Output the (X, Y) coordinate of the center of the cell containing the given text.  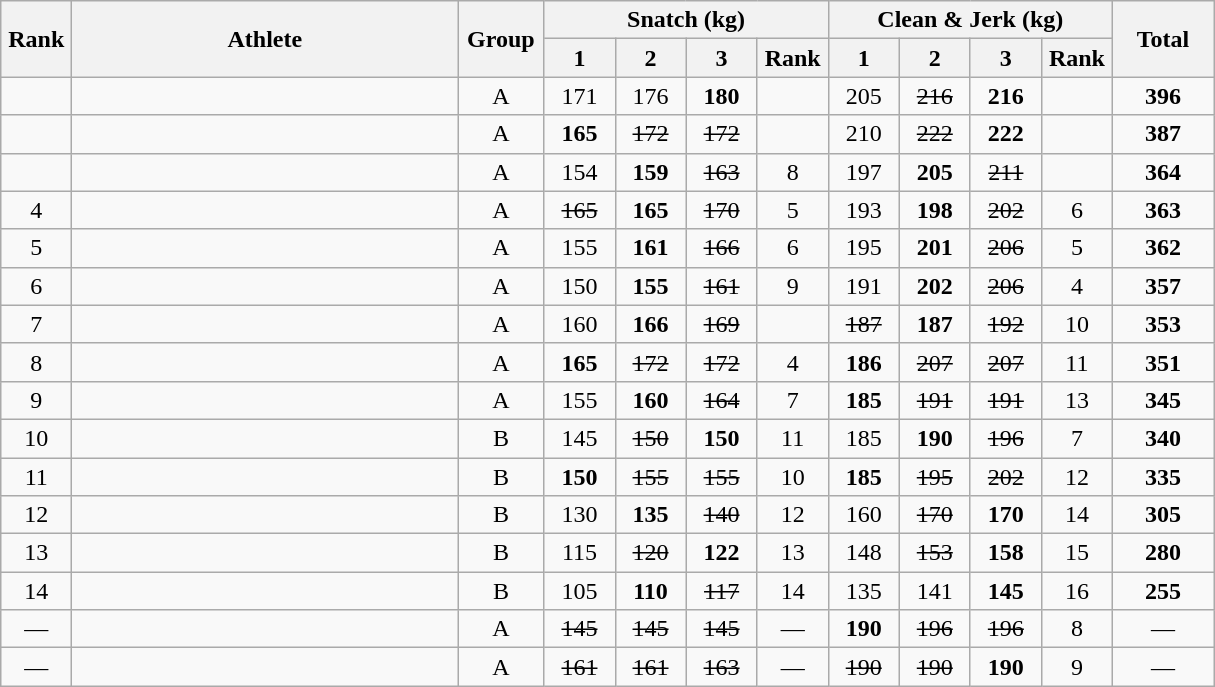
122 (722, 553)
141 (934, 591)
345 (1162, 400)
364 (1162, 172)
351 (1162, 362)
159 (650, 172)
154 (580, 172)
130 (580, 515)
255 (1162, 591)
387 (1162, 134)
357 (1162, 286)
Snatch (kg) (686, 20)
164 (722, 400)
340 (1162, 438)
105 (580, 591)
201 (934, 248)
110 (650, 591)
362 (1162, 248)
120 (650, 553)
15 (1076, 553)
305 (1162, 515)
117 (722, 591)
148 (864, 553)
198 (934, 210)
197 (864, 172)
115 (580, 553)
Group (501, 39)
180 (722, 96)
16 (1076, 591)
Total (1162, 39)
211 (1006, 172)
192 (1006, 324)
153 (934, 553)
210 (864, 134)
363 (1162, 210)
335 (1162, 477)
169 (722, 324)
171 (580, 96)
Clean & Jerk (kg) (970, 20)
280 (1162, 553)
Athlete (265, 39)
186 (864, 362)
353 (1162, 324)
140 (722, 515)
396 (1162, 96)
176 (650, 96)
158 (1006, 553)
193 (864, 210)
